Extract the (X, Y) coordinate from the center of the cell holding the provided text.  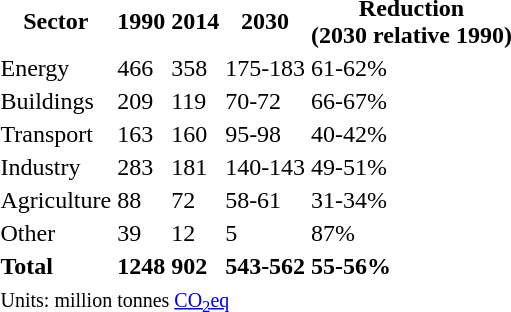
466 (142, 68)
163 (142, 134)
5 (266, 233)
58-61 (266, 200)
181 (196, 167)
175-183 (266, 68)
72 (196, 200)
358 (196, 68)
543-562 (266, 266)
209 (142, 101)
1248 (142, 266)
902 (196, 266)
12 (196, 233)
95-98 (266, 134)
39 (142, 233)
70-72 (266, 101)
160 (196, 134)
88 (142, 200)
140-143 (266, 167)
119 (196, 101)
283 (142, 167)
